Pinpoint the cell where the given text exists, returning its [x, y] midpoint coordinate. 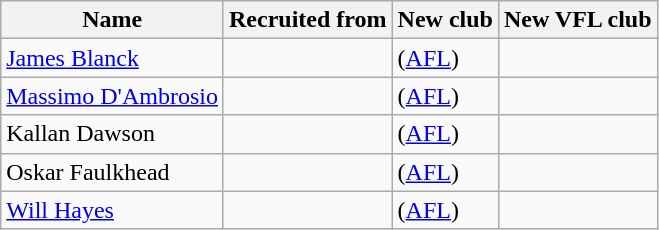
New VFL club [578, 20]
James Blanck [112, 58]
Kallan Dawson [112, 134]
Recruited from [308, 20]
Massimo D'Ambrosio [112, 96]
Oskar Faulkhead [112, 172]
Will Hayes [112, 210]
New club [445, 20]
Name [112, 20]
